Pinpoint the cell where the given text exists, returning its (X, Y) midpoint coordinate. 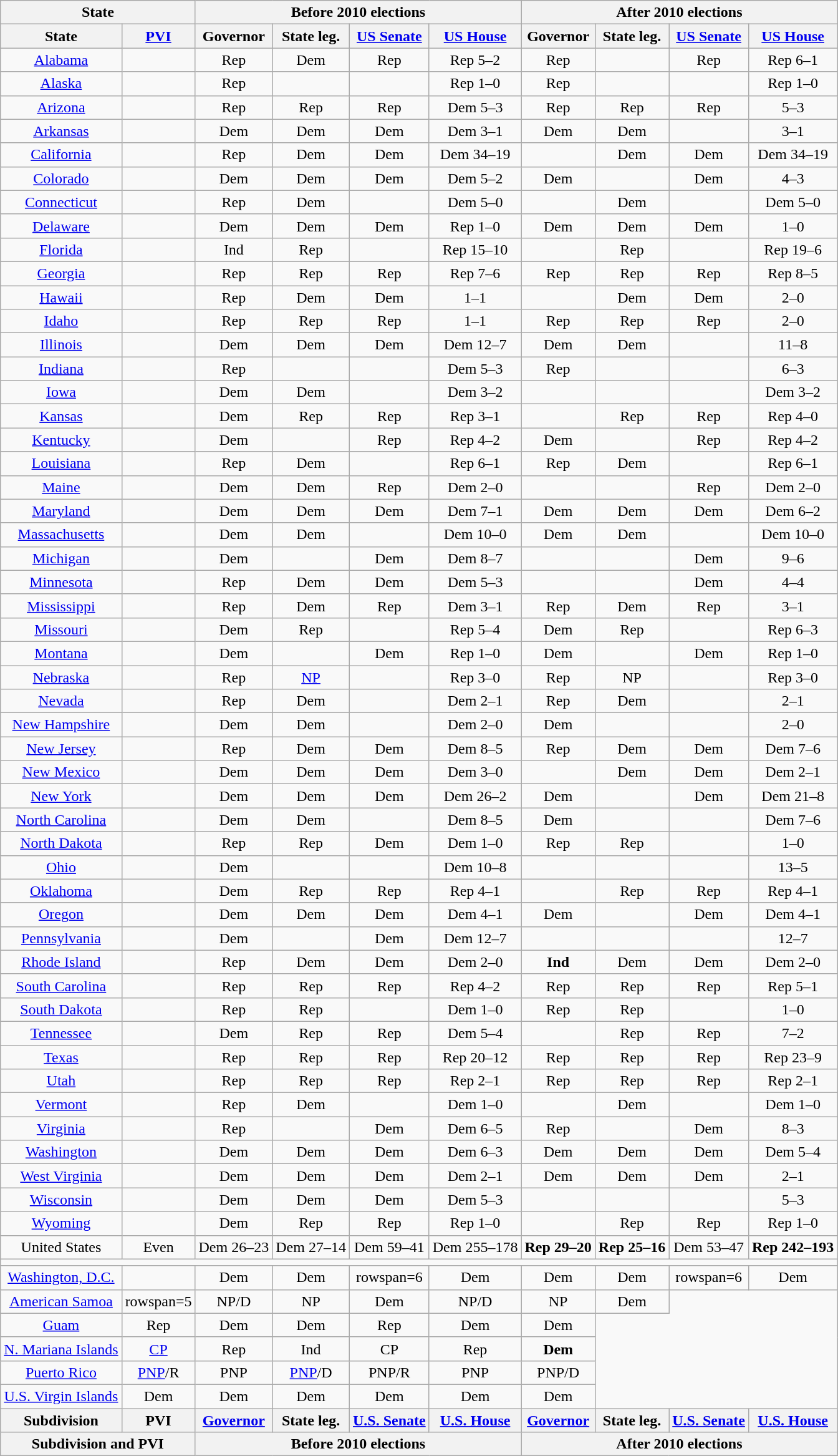
Dem 59–41 (389, 1247)
Rep 5–4 (475, 629)
Wyoming (61, 1223)
4–3 (792, 178)
Dem 27–14 (311, 1247)
Hawaii (61, 298)
New Jersey (61, 749)
Ohio (61, 867)
Dem 8–7 (475, 558)
Dem 53–47 (709, 1247)
Dem 7–1 (475, 511)
Subdivision and PVI (98, 1444)
Michigan (61, 558)
Kentucky (61, 440)
Even (158, 1247)
Rhode Island (61, 962)
Arizona (61, 107)
Oklahoma (61, 891)
Dem 6–5 (475, 1128)
Guam (61, 1325)
Puerto Rico (61, 1372)
Utah (61, 1081)
Rep 23–9 (792, 1057)
American Samoa (61, 1301)
Rep 3–1 (475, 416)
Nevada (61, 701)
Delaware (61, 226)
7–2 (792, 1033)
Maine (61, 487)
Washington, D.C. (61, 1278)
Mississippi (61, 606)
North Dakota (61, 843)
Rep 19–6 (792, 250)
North Carolina (61, 820)
New York (61, 796)
Rep 6–3 (792, 629)
Dem 26–23 (234, 1247)
Dem 255–178 (475, 1247)
Rep 29–20 (558, 1247)
Indiana (61, 369)
Montana (61, 653)
Connecticut (61, 202)
12–7 (792, 938)
8–3 (792, 1128)
West Virginia (61, 1176)
Rep 242–193 (792, 1247)
Massachusetts (61, 535)
rowspan=5 (158, 1301)
Alaska (61, 84)
Subdivision (61, 1420)
New Hampshire (61, 725)
Dem 3–0 (475, 772)
Dem 21–8 (792, 796)
Arkansas (61, 131)
4–4 (792, 582)
Rep 15–10 (475, 250)
Alabama (61, 60)
Florida (61, 250)
Iowa (61, 392)
Dem 10–8 (475, 867)
Pennsylvania (61, 938)
Vermont (61, 1105)
Texas (61, 1057)
Dem 6–3 (475, 1152)
Tennessee (61, 1033)
Missouri (61, 629)
6–3 (792, 369)
Colorado (61, 178)
Rep 20–12 (475, 1057)
Rep 7–6 (475, 273)
Oregon (61, 915)
N. Mariana Islands (61, 1349)
13–5 (792, 867)
Louisiana (61, 463)
Nebraska (61, 677)
New Mexico (61, 772)
Maryland (61, 511)
Rep 8–5 (792, 273)
South Carolina (61, 986)
Illinois (61, 345)
Georgia (61, 273)
Dem 6–2 (792, 511)
Rep 25–16 (632, 1247)
11–8 (792, 345)
Kansas (61, 416)
9–6 (792, 558)
Dem 26–2 (475, 796)
U.S. Virgin Islands (61, 1396)
Rep 4–0 (792, 416)
Rep 5–2 (475, 60)
Rep 5–1 (792, 986)
Dem 5–2 (475, 178)
Washington (61, 1152)
California (61, 155)
Virginia (61, 1128)
Idaho (61, 321)
Minnesota (61, 582)
South Dakota (61, 1009)
Wisconsin (61, 1200)
United States (61, 1247)
